Locate the cell with the specified text and output its [x, y] center coordinate. 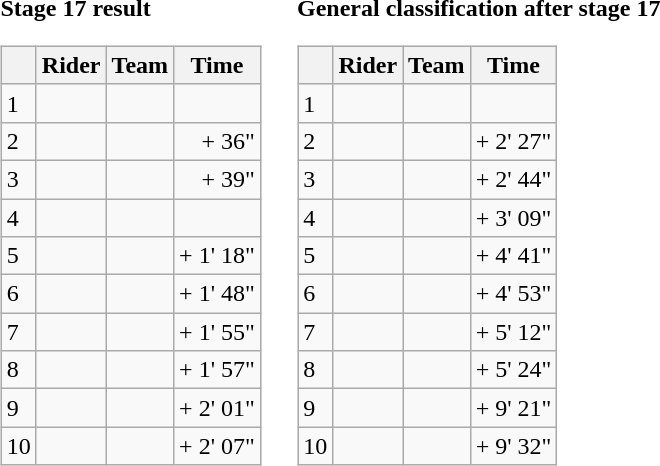
+ 9' 21" [514, 408]
+ 4' 41" [514, 256]
+ 1' 18" [218, 256]
+ 2' 44" [514, 179]
+ 1' 48" [218, 294]
+ 2' 01" [218, 408]
+ 9' 32" [514, 446]
+ 1' 55" [218, 332]
+ 2' 07" [218, 446]
+ 1' 57" [218, 370]
+ 5' 12" [514, 332]
+ 36" [218, 141]
+ 39" [218, 179]
+ 4' 53" [514, 294]
+ 3' 09" [514, 217]
+ 2' 27" [514, 141]
+ 5' 24" [514, 370]
